Detect which cell encompasses the target text, then output its (x, y) center coordinate. 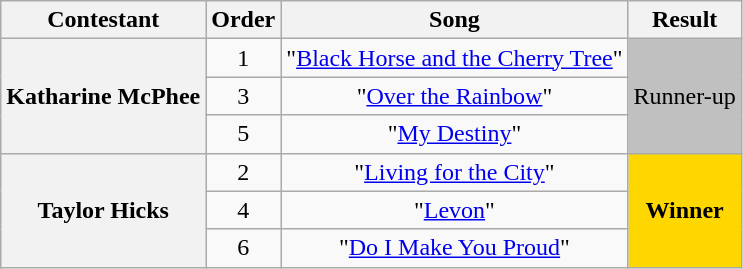
3 (244, 96)
Song (454, 20)
5 (244, 134)
Contestant (104, 20)
6 (244, 248)
"Black Horse and the Cherry Tree" (454, 58)
Result (684, 20)
Runner-up (684, 96)
Order (244, 20)
Taylor Hicks (104, 210)
"Do I Make You Proud" (454, 248)
Katharine McPhee (104, 96)
4 (244, 210)
2 (244, 172)
1 (244, 58)
"My Destiny" (454, 134)
"Living for the City" (454, 172)
"Levon" (454, 210)
Winner (684, 210)
"Over the Rainbow" (454, 96)
